Identify which cell holds the provided text, then report its [X, Y] central coordinate. 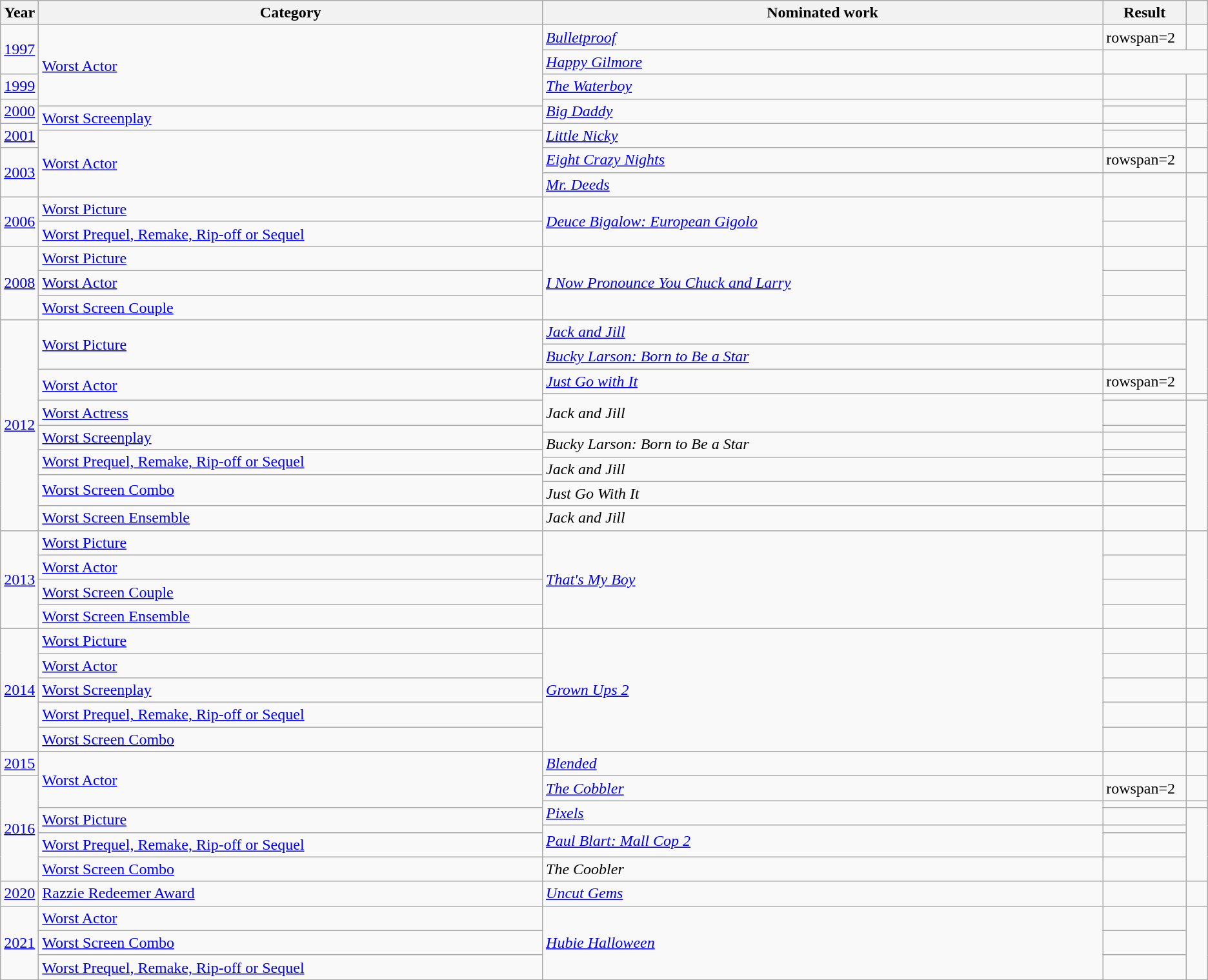
I Now Pronounce You Chuck and Larry [823, 283]
Little Nicky [823, 135]
2016 [19, 828]
2020 [19, 894]
2001 [19, 135]
Result [1145, 13]
Pixels [823, 813]
2006 [19, 221]
2003 [19, 172]
Razzie Redeemer Award [290, 894]
That's My Boy [823, 579]
Grown Ups 2 [823, 690]
Blended [823, 764]
2015 [19, 764]
The Cobbler [823, 788]
Big Daddy [823, 111]
2021 [19, 943]
The Coobler [823, 869]
Worst Actress [290, 413]
1997 [19, 50]
Mr. Deeds [823, 185]
Uncut Gems [823, 894]
Year [19, 13]
1999 [19, 86]
Bulletproof [823, 37]
Paul Blart: Mall Cop 2 [823, 841]
2014 [19, 690]
Just Go with It [823, 381]
Nominated work [823, 13]
Hubie Halloween [823, 943]
Happy Gilmore [823, 62]
Deuce Bigalow: European Gigolo [823, 221]
Category [290, 13]
2008 [19, 283]
Just Go With It [823, 494]
2013 [19, 579]
Eight Crazy Nights [823, 160]
2012 [19, 426]
2000 [19, 111]
The Waterboy [823, 86]
